Return [x, y] of the center of cell containing provided text 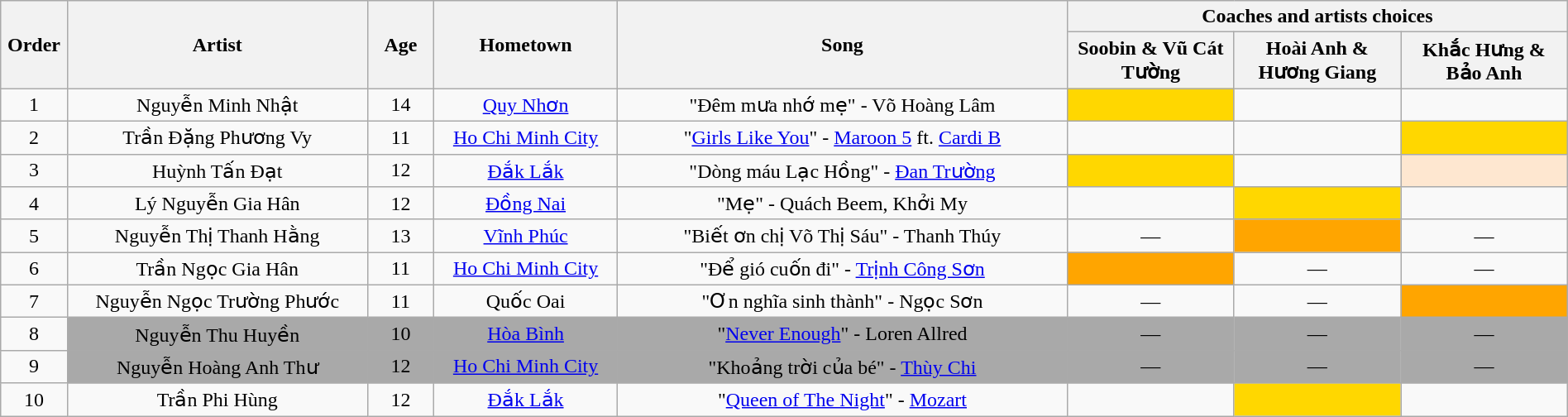
6 [35, 269]
Trần Ngọc Gia Hân [217, 269]
"Để gió cuốn đi" - Trịnh Công Sơn [842, 269]
4 [35, 204]
Nguyễn Ngọc Trường Phước [217, 301]
Nguyễn Minh Nhật [217, 105]
Vĩnh Phúc [526, 236]
Lý Nguyễn Gia Hân [217, 204]
Soobin & Vũ Cát Tường [1151, 60]
"Girls Like You" - Maroon 5 ft. Cardi B [842, 137]
Trần Đặng Phương Vy [217, 137]
Coaches and artists choices [1318, 17]
9 [35, 367]
"Biết ơn chị Võ Thị Sáu" - Thanh Thúy [842, 236]
Age [400, 45]
Nguyễn Thu Huyền [217, 334]
3 [35, 170]
Quy Nhơn [526, 105]
Hoài Anh & Hương Giang [1317, 60]
Order [35, 45]
Huỳnh Tấn Đạt [217, 170]
Quốc Oai [526, 301]
"Never Enough" - Loren Allred [842, 334]
Khắc Hưng & Bảo Anh [1484, 60]
"Queen of The Night" - Mozart [842, 400]
"Khoảng trời của bé" - Thùy Chi [842, 367]
Hòa Bình [526, 334]
Hometown [526, 45]
8 [35, 334]
Trần Phi Hùng [217, 400]
2 [35, 137]
"Mẹ" - Quách Beem, Khởi My [842, 204]
Đồng Nai [526, 204]
"Đêm mưa nhớ mẹ" - Võ Hoàng Lâm [842, 105]
1 [35, 105]
"Ơn nghĩa sinh thành" - Ngọc Sơn [842, 301]
14 [400, 105]
5 [35, 236]
"Dòng máu Lạc Hồng" - Đan Trường [842, 170]
Artist [217, 45]
Nguyễn Hoàng Anh Thư [217, 367]
Nguyễn Thị Thanh Hằng [217, 236]
Song [842, 45]
13 [400, 236]
7 [35, 301]
